Search for the cell housing the specified text and yield its (X, Y) center coordinate. 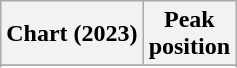
Peakposition (189, 34)
Chart (2023) (72, 34)
